Detect which cell encompasses the target text, then output its [X, Y] center coordinate. 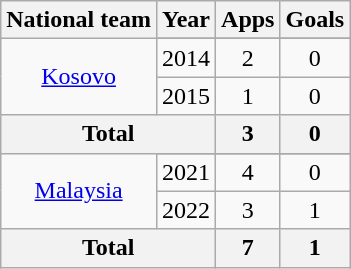
Kosovo [79, 77]
4 [248, 172]
2021 [186, 172]
National team [79, 20]
Malaysia [79, 191]
Apps [248, 20]
7 [248, 248]
2015 [186, 96]
2 [248, 58]
2014 [186, 58]
Year [186, 20]
2022 [186, 210]
Goals [315, 20]
